Pinpoint the cell where the given text exists, returning its (X, Y) midpoint coordinate. 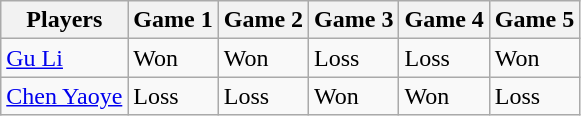
Gu Li (64, 58)
Game 2 (263, 20)
Game 1 (173, 20)
Players (64, 20)
Game 5 (534, 20)
Game 4 (444, 20)
Game 3 (354, 20)
Chen Yaoye (64, 96)
